Pinpoint the cell where the given text exists, returning its (x, y) midpoint coordinate. 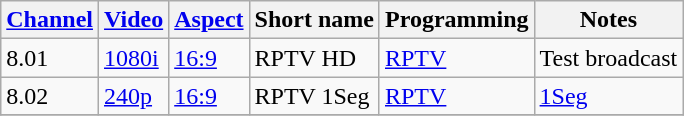
RPTV 1Seg (314, 96)
Aspect (209, 20)
Notes (608, 20)
8.01 (50, 58)
RPTV HD (314, 58)
240p (134, 96)
Test broadcast (608, 58)
8.02 (50, 96)
1Seg (608, 96)
Short name (314, 20)
Channel (50, 20)
Video (134, 20)
Programming (456, 20)
1080i (134, 58)
